Scan for the cell matching the given text and deliver its (x, y) coordinate at center. 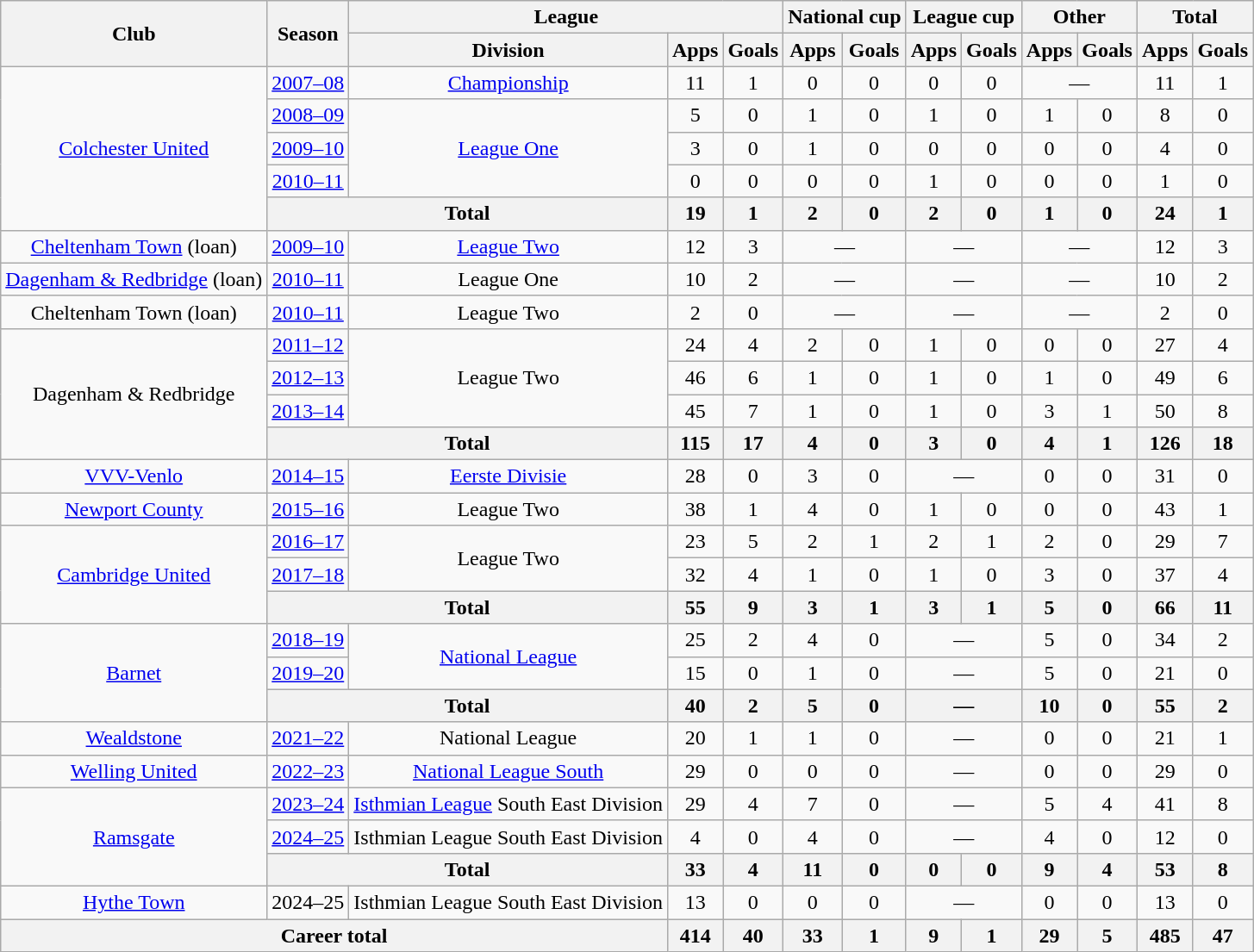
2017–18 (309, 575)
2008–09 (309, 115)
45 (695, 411)
19 (695, 214)
47 (1223, 935)
Dagenham & Redbridge (loan) (134, 279)
20 (695, 738)
37 (1164, 575)
27 (1164, 345)
126 (1164, 444)
2007–08 (309, 83)
Wealdstone (134, 738)
115 (695, 444)
Club (134, 34)
49 (1164, 377)
17 (753, 444)
2018–19 (309, 640)
2021–22 (309, 738)
Welling United (134, 771)
46 (695, 377)
53 (1164, 869)
2014–15 (309, 476)
2023–24 (309, 804)
15 (695, 673)
485 (1164, 935)
2019–20 (309, 673)
Season (309, 34)
2013–14 (309, 411)
Career total (334, 935)
66 (1164, 607)
VVV-Venlo (134, 476)
Colchester United (134, 148)
2012–13 (309, 377)
32 (695, 575)
Eerste Divisie (508, 476)
2022–23 (309, 771)
Newport County (134, 509)
38 (695, 509)
50 (1164, 411)
34 (1164, 640)
23 (695, 542)
League cup (964, 17)
Hythe Town (134, 902)
Ramsgate (134, 837)
41 (1164, 804)
414 (695, 935)
25 (695, 640)
Dagenham & Redbridge (134, 394)
League (566, 17)
28 (695, 476)
Division (508, 50)
18 (1223, 444)
Championship (508, 83)
2011–12 (309, 345)
43 (1164, 509)
National cup (845, 17)
National League South (508, 771)
2015–16 (309, 509)
31 (1164, 476)
Other (1079, 17)
Barnet (134, 673)
Cambridge United (134, 575)
2016–17 (309, 542)
